Search for the cell housing the specified text and yield its (x, y) center coordinate. 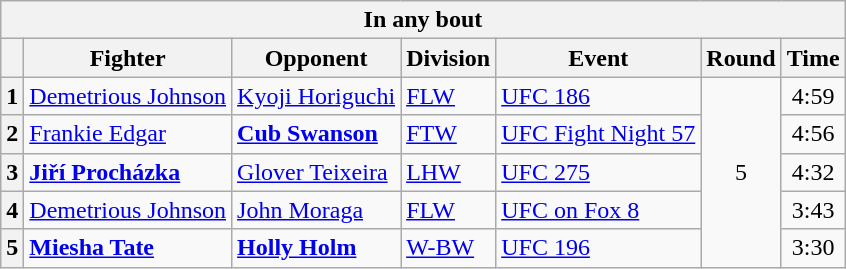
FTW (448, 134)
UFC on Fox 8 (598, 210)
Fighter (128, 58)
2 (12, 134)
3 (12, 172)
Time (813, 58)
Kyoji Horiguchi (316, 96)
Division (448, 58)
4 (12, 210)
Jiří Procházka (128, 172)
3:43 (813, 210)
UFC 275 (598, 172)
UFC Fight Night 57 (598, 134)
Glover Teixeira (316, 172)
Holly Holm (316, 248)
John Moraga (316, 210)
In any bout (423, 20)
3:30 (813, 248)
Frankie Edgar (128, 134)
Miesha Tate (128, 248)
W-BW (448, 248)
1 (12, 96)
4:56 (813, 134)
LHW (448, 172)
UFC 196 (598, 248)
Round (741, 58)
Event (598, 58)
4:59 (813, 96)
UFC 186 (598, 96)
Cub Swanson (316, 134)
Opponent (316, 58)
4:32 (813, 172)
